Locate the cell with the specified text and output its (X, Y) center coordinate. 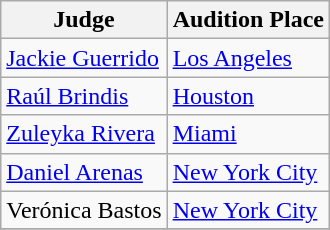
Zuleyka Rivera (84, 134)
Jackie Guerrido (84, 58)
Judge (84, 20)
Raúl Brindis (84, 96)
Los Angeles (248, 58)
Audition Place (248, 20)
Daniel Arenas (84, 172)
Verónica Bastos (84, 210)
Miami (248, 134)
Houston (248, 96)
